Determine the (X, Y) coordinate at the center of the cell enclosing the given text.  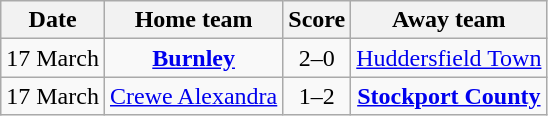
2–0 (317, 58)
Burnley (193, 58)
Crewe Alexandra (193, 96)
Home team (193, 20)
Date (53, 20)
Stockport County (449, 96)
1–2 (317, 96)
Away team (449, 20)
Score (317, 20)
Huddersfield Town (449, 58)
